For the text-containing cell, return its midpoint in [x, y] coordinate format. 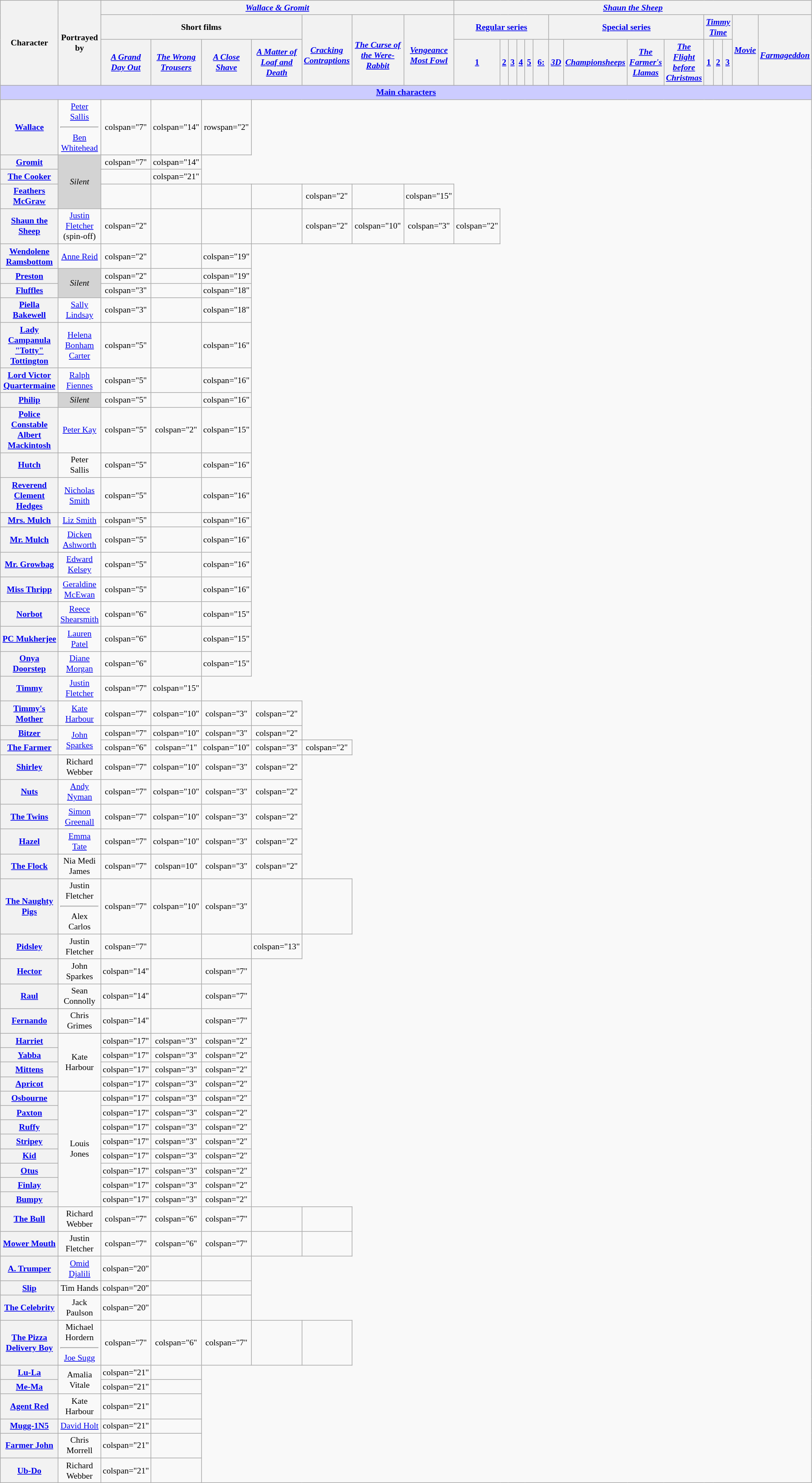
The Wrong Trousers [176, 62]
6: [541, 62]
Fluffles [29, 290]
Peter Kay [80, 430]
Sally Lindsay [80, 310]
colspan="1" [176, 747]
Mower Mouth [29, 1244]
Me-Ma [29, 1387]
Slip [29, 1288]
Timmy's Mother [29, 713]
Wallace & Gromit [278, 8]
Dicken Ashworth [80, 539]
Diane Morgan [80, 664]
Ruffy [29, 1127]
Gromit [29, 162]
Character [29, 43]
5 [529, 62]
Farmer John [29, 1446]
Ralph Fiennes [80, 380]
Mr. Mulch [29, 539]
colspan=10" [176, 867]
Michael HordernJoe Sugg [80, 1343]
Hector [29, 971]
Paxton [29, 1112]
A Matter of Loaf and Death [276, 62]
Special series [626, 27]
A Grand Day Out [126, 62]
Mrs. Mulch [29, 520]
Mittens [29, 1069]
Timmy [29, 688]
Liz Smith [80, 520]
Regular series [501, 27]
Omid Djalili [80, 1268]
Piella Bakewell [29, 310]
The Celebrity [29, 1308]
The Farmer [29, 747]
Kid [29, 1156]
Lady Campanula "Totty" Tottington [29, 345]
The Curse of the Were-Rabbit [378, 50]
Miss Thripp [29, 590]
Otus [29, 1170]
Police Constable Albert Mackintosh [29, 430]
The Flight before Christmas [684, 62]
The Cooker [29, 177]
Championsheeps [595, 62]
Peter SallisBen Whitehead [80, 127]
Osbourne [29, 1099]
Norbot [29, 614]
Louis Jones [80, 1149]
Reece Shearsmith [80, 614]
Farmageddon [785, 50]
Apricot [29, 1084]
colspan="13" [276, 946]
Emma Tate [80, 841]
Hazel [29, 841]
Preston [29, 276]
PC Mukherjee [29, 639]
David Holt [80, 1426]
Timmy Time [718, 27]
A. Trumper [29, 1268]
Justin Fletcher (spin-off) [80, 226]
Mugg-1N5 [29, 1426]
Andy Nyman [80, 792]
Wendolene Ramsbottom [29, 256]
Mr. Growbag [29, 564]
Yabba [29, 1055]
Fernando [29, 1021]
Reverend Clement Hedges [29, 495]
Ub-Do [29, 1470]
The Pizza Delivery Boy [29, 1343]
Geraldine McEwan [80, 590]
The Naughty Pigs [29, 906]
Justin FletcherAlex Carlos [80, 906]
Lord Victor Quartermaine [29, 380]
Hutch [29, 465]
Portrayed by [80, 43]
Raul [29, 996]
Simon Greenall [80, 816]
Main characters [406, 93]
3D [556, 62]
Peter Sallis [80, 465]
Onya Doorstep [29, 664]
The Farmer's Llamas [645, 62]
Cracking Contraptions [327, 50]
Vengeance Most Fowl [429, 50]
Lauren Patel [80, 639]
Nia Medi James [80, 867]
The Bull [29, 1219]
Edward Kelsey [80, 564]
Pidsley [29, 946]
Wallace [29, 127]
Stripey [29, 1142]
Amalia Vitale [80, 1380]
Shirley [29, 767]
The Flock [29, 867]
Jack Paulson [80, 1308]
rowspan="2" [226, 127]
Nicholas Smith [80, 495]
Movie [745, 50]
Sean Connolly [80, 996]
Nuts [29, 792]
Anne Reid [80, 256]
Bumpy [29, 1199]
Short films [202, 27]
Helena Bonham Carter [80, 345]
Bitzer [29, 733]
Chris Morrell [80, 1446]
Feathers McGraw [29, 197]
Agent Red [29, 1406]
A Close Shave [226, 62]
Tim Hands [80, 1288]
Harriet [29, 1041]
The Twins [29, 816]
Philip [29, 400]
Chris Grimes [80, 1021]
Finlay [29, 1185]
4 [521, 62]
Lu-La [29, 1372]
